Return the (X, Y) coordinate for the center point of the cell that contains the specified text.  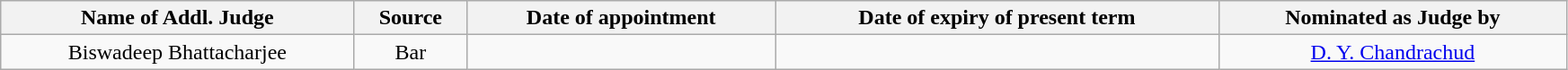
D. Y. Chandrachud (1393, 52)
Nominated as Judge by (1393, 18)
Bar (411, 52)
Biswadeep Bhattacharjee (178, 52)
Date of appointment (622, 18)
Date of expiry of present term (997, 18)
Name of Addl. Judge (178, 18)
Source (411, 18)
